Capture the cell that displays the provided text and extract its (x, y) central coordinate. 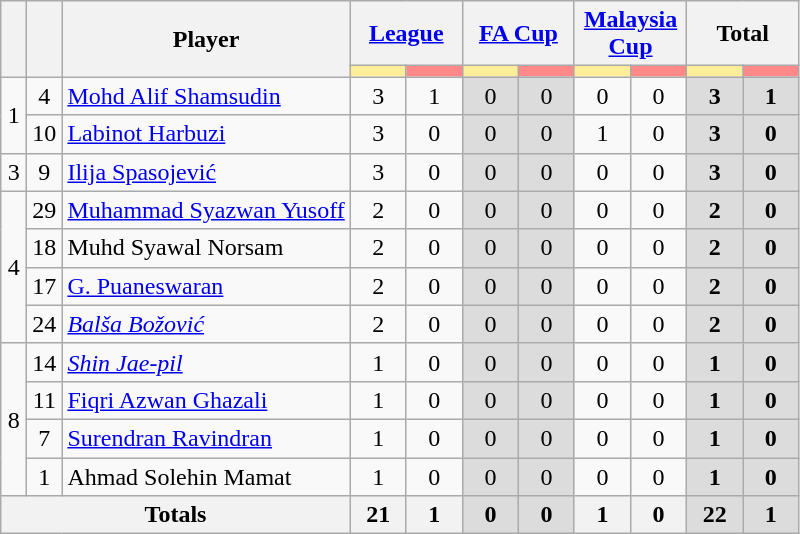
Player (206, 39)
G. Puaneswaran (206, 286)
9 (44, 172)
Labinot Harbuzi (206, 134)
Malaysia Cup (630, 34)
Surendran Ravindran (206, 438)
18 (44, 248)
Muhammad Syazwan Yusoff (206, 210)
24 (44, 324)
League (406, 34)
8 (14, 419)
Totals (176, 515)
Ilija Spasojević (206, 172)
21 (378, 515)
29 (44, 210)
Ahmad Solehin Mamat (206, 477)
10 (44, 134)
Muhd Syawal Norsam (206, 248)
Balša Božović (206, 324)
Mohd Alif Shamsudin (206, 96)
14 (44, 362)
Shin Jae-pil (206, 362)
22 (715, 515)
11 (44, 400)
17 (44, 286)
FA Cup (518, 34)
Fiqri Azwan Ghazali (206, 400)
Total (743, 34)
7 (44, 438)
